Return (X, Y) of the center of cell containing provided text 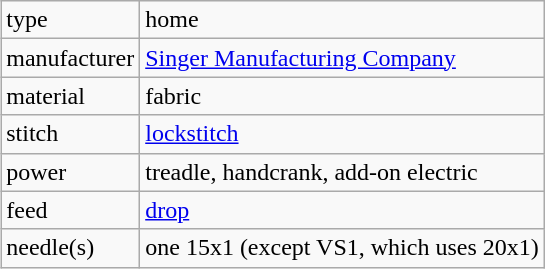
needle(s) (70, 248)
drop (342, 210)
material (70, 96)
one 15x1 (except VS1, which uses 20x1) (342, 248)
feed (70, 210)
fabric (342, 96)
treadle, handcrank, add-on electric (342, 172)
stitch (70, 134)
Singer Manufacturing Company (342, 58)
manufacturer (70, 58)
home (342, 20)
type (70, 20)
power (70, 172)
lockstitch (342, 134)
